Detect which cell encompasses the target text, then output its (x, y) center coordinate. 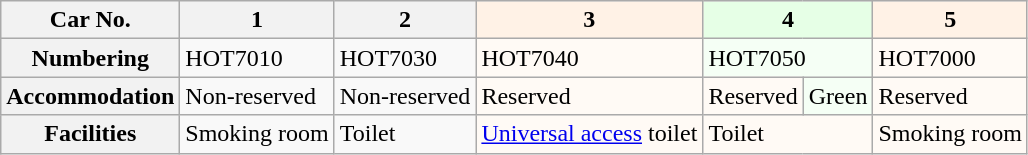
Car No. (90, 20)
Numbering (90, 58)
2 (405, 20)
HOT7040 (590, 58)
1 (257, 20)
5 (950, 20)
Green (838, 96)
HOT7000 (950, 58)
HOT7030 (405, 58)
HOT7050 (788, 58)
HOT7010 (257, 58)
3 (590, 20)
Facilities (90, 134)
4 (788, 20)
Universal access toilet (590, 134)
Accommodation (90, 96)
